Return (x, y) of the center of cell containing provided text 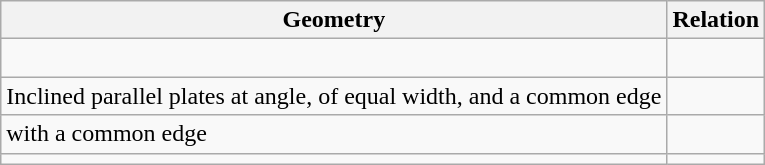
Relation (716, 20)
Geometry (334, 20)
with a common edge (334, 134)
Inclined parallel plates at angle, of equal width, and a common edge (334, 96)
